Capture the cell that displays the provided text and extract its [x, y] central coordinate. 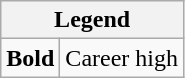
Career high [122, 58]
Bold [30, 58]
Legend [92, 20]
